From the cell containing the given text, extract its center point as (x, y) coordinate. 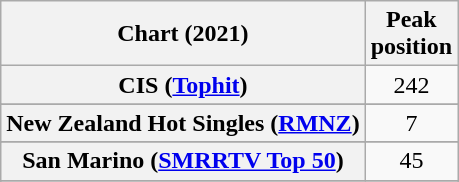
Chart (2021) (183, 34)
7 (411, 123)
CIS (Tophit) (183, 85)
New Zealand Hot Singles (RMNZ) (183, 123)
45 (411, 161)
242 (411, 85)
San Marino (SMRRTV Top 50) (183, 161)
Peakposition (411, 34)
